Return (x, y) of the center of cell containing provided text 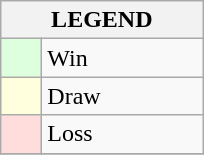
Win (122, 58)
Loss (122, 134)
Draw (122, 96)
LEGEND (102, 20)
